For the text-containing cell, return its midpoint in [x, y] coordinate format. 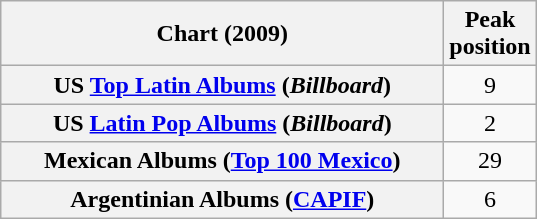
Mexican Albums (Top 100 Mexico) [222, 161]
6 [490, 199]
Chart (2009) [222, 34]
Peakposition [490, 34]
Argentinian Albums (CAPIF) [222, 199]
US Latin Pop Albums (Billboard) [222, 123]
9 [490, 85]
2 [490, 123]
US Top Latin Albums (Billboard) [222, 85]
29 [490, 161]
